Capture the cell that displays the provided text and extract its (X, Y) central coordinate. 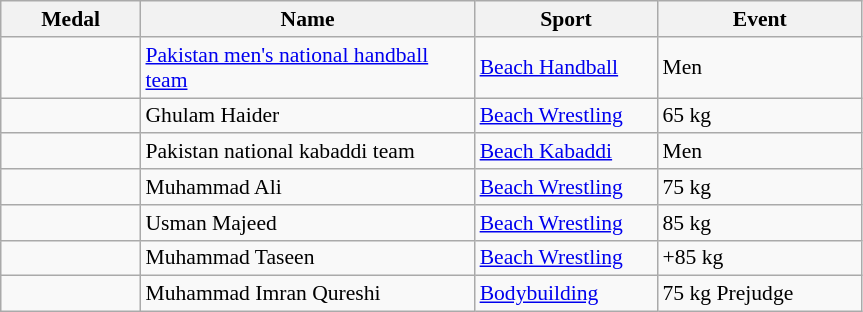
65 kg (760, 116)
Medal (71, 19)
Usman Majeed (307, 223)
Beach Kabaddi (566, 152)
75 kg Prejudge (760, 294)
Muhammad Ali (307, 187)
Pakistan men's national handball team (307, 68)
75 kg (760, 187)
Sport (566, 19)
Ghulam Haider (307, 116)
Pakistan national kabaddi team (307, 152)
Beach Handball (566, 68)
+85 kg (760, 258)
Event (760, 19)
85 kg (760, 223)
Bodybuilding (566, 294)
Muhammad Taseen (307, 258)
Name (307, 19)
Muhammad Imran Qureshi (307, 294)
